Identify which cell holds the provided text, then report its (x, y) central coordinate. 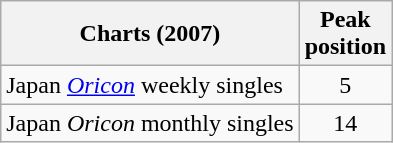
5 (345, 85)
Japan Oricon monthly singles (150, 123)
Peakposition (345, 34)
Japan Oricon weekly singles (150, 85)
Charts (2007) (150, 34)
14 (345, 123)
